Output the (x, y) coordinate of the center of the cell containing the given text.  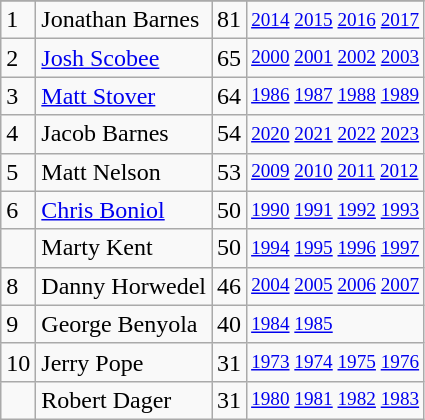
Josh Scobee (124, 58)
Marty Kent (124, 248)
Chris Boniol (124, 210)
Matt Stover (124, 96)
Matt Nelson (124, 172)
8 (18, 286)
George Benyola (124, 324)
Jerry Pope (124, 362)
2000 2001 2002 2003 (336, 58)
1990 1991 1992 1993 (336, 210)
4 (18, 134)
Robert Dager (124, 400)
2014 2015 2016 2017 (336, 20)
40 (230, 324)
9 (18, 324)
3 (18, 96)
Jacob Barnes (124, 134)
10 (18, 362)
1 (18, 20)
1973 1974 1975 1976 (336, 362)
64 (230, 96)
1984 1985 (336, 324)
2004 2005 2006 2007 (336, 286)
6 (18, 210)
2020 2021 2022 2023 (336, 134)
81 (230, 20)
1980 1981 1982 1983 (336, 400)
5 (18, 172)
1994 1995 1996 1997 (336, 248)
Danny Horwedel (124, 286)
1986 1987 1988 1989 (336, 96)
54 (230, 134)
2 (18, 58)
46 (230, 286)
53 (230, 172)
65 (230, 58)
Jonathan Barnes (124, 20)
2009 2010 2011 2012 (336, 172)
